Return the [x, y] coordinate for the center point of the cell that contains the specified text.  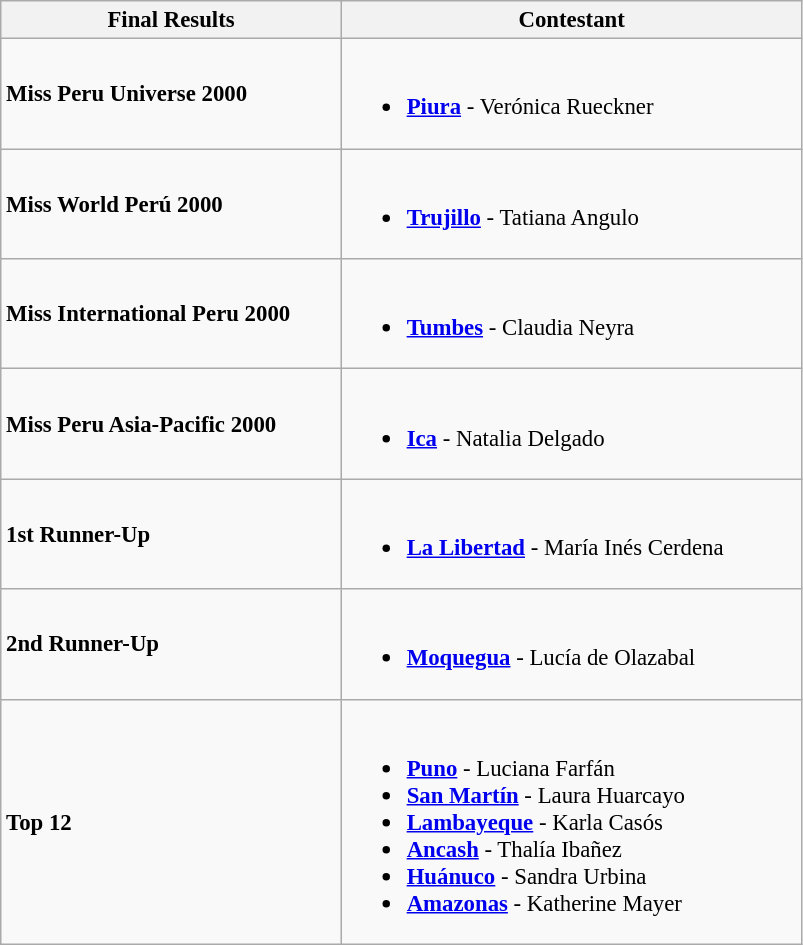
Piura - Verónica Rueckner [572, 94]
Trujillo - Tatiana Angulo [572, 204]
Top 12 [172, 822]
Final Results [172, 20]
Miss World Perú 2000 [172, 204]
Puno - Luciana Farfán San Martín - Laura Huarcayo Lambayeque - Karla Casós Ancash - Thalía Ibañez Huánuco - Sandra Urbina Amazonas - Katherine Mayer [572, 822]
Moquegua - Lucía de Olazabal [572, 644]
Miss International Peru 2000 [172, 314]
Miss Peru Universe 2000 [172, 94]
1st Runner-Up [172, 534]
Tumbes - Claudia Neyra [572, 314]
2nd Runner-Up [172, 644]
La Libertad - María Inés Cerdena [572, 534]
Miss Peru Asia-Pacific 2000 [172, 424]
Contestant [572, 20]
Ica - Natalia Delgado [572, 424]
